For the text-containing cell, return its midpoint in (x, y) coordinate format. 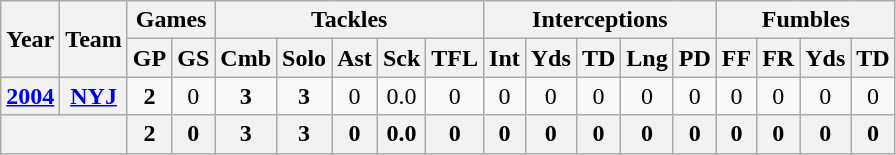
Year (30, 39)
Sck (401, 58)
GS (194, 58)
2004 (30, 96)
PD (694, 58)
Games (170, 20)
Solo (304, 58)
NYJ (94, 96)
Fumbles (806, 20)
GP (149, 58)
Interceptions (600, 20)
FF (736, 58)
Lng (647, 58)
Ast (355, 58)
Tackles (350, 20)
Int (505, 58)
FR (778, 58)
Team (94, 39)
TFL (455, 58)
Cmb (246, 58)
